From the cell containing the given text, extract its center point as [x, y] coordinate. 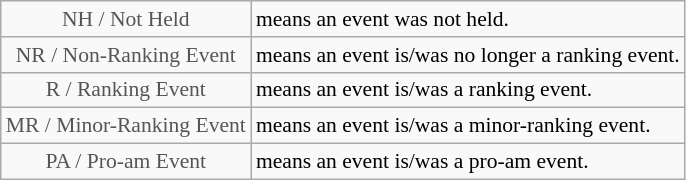
R / Ranking Event [126, 90]
means an event is/was a ranking event. [468, 90]
NH / Not Held [126, 19]
means an event is/was no longer a ranking event. [468, 55]
means an event was not held. [468, 19]
means an event is/was a minor-ranking event. [468, 126]
NR / Non-Ranking Event [126, 55]
means an event is/was a pro-am event. [468, 162]
PA / Pro-am Event [126, 162]
MR / Minor-Ranking Event [126, 126]
